Extract the (x, y) coordinate from the center of the cell holding the provided text.  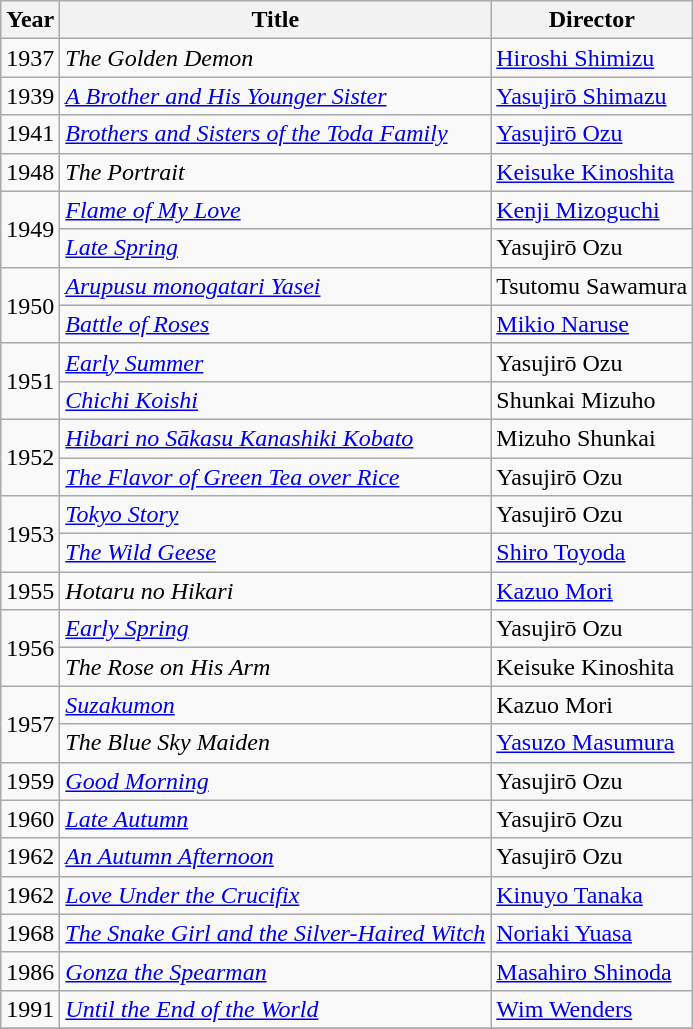
1968 (30, 933)
Flame of My Love (276, 210)
Late Autumn (276, 819)
Good Morning (276, 781)
1956 (30, 648)
Tokyo Story (276, 515)
Mikio Naruse (592, 324)
Hiroshi Shimizu (592, 58)
The Portrait (276, 172)
Title (276, 20)
1960 (30, 819)
The Snake Girl and the Silver-Haired Witch (276, 933)
1949 (30, 229)
1986 (30, 971)
Mizuho Shunkai (592, 438)
Kenji Mizoguchi (592, 210)
1952 (30, 457)
Shiro Toyoda (592, 553)
The Blue Sky Maiden (276, 743)
Year (30, 20)
Tsutomu Sawamura (592, 286)
Late Spring (276, 248)
1941 (30, 134)
1948 (30, 172)
1959 (30, 781)
Masahiro Shinoda (592, 971)
An Autumn Afternoon (276, 857)
1939 (30, 96)
Love Under the Crucifix (276, 895)
A Brother and His Younger Sister (276, 96)
Battle of Roses (276, 324)
Brothers and Sisters of the Toda Family (276, 134)
1951 (30, 381)
The Flavor of Green Tea over Rice (276, 477)
Chichi Koishi (276, 400)
Wim Wenders (592, 1009)
Early Spring (276, 629)
Until the End of the World (276, 1009)
Gonza the Spearman (276, 971)
Early Summer (276, 362)
Hotaru no Hikari (276, 591)
Arupusu monogatari Yasei (276, 286)
1937 (30, 58)
Shunkai Mizuho (592, 400)
The Rose on His Arm (276, 667)
1950 (30, 305)
Yasuzo Masumura (592, 743)
The Wild Geese (276, 553)
Noriaki Yuasa (592, 933)
1953 (30, 534)
1955 (30, 591)
1991 (30, 1009)
Director (592, 20)
Kinuyo Tanaka (592, 895)
Hibari no Sākasu Kanashiki Kobato (276, 438)
1957 (30, 724)
The Golden Demon (276, 58)
Yasujirō Shimazu (592, 96)
Suzakumon (276, 705)
